Return the [X, Y] coordinate for the center point of the cell that contains the specified text.  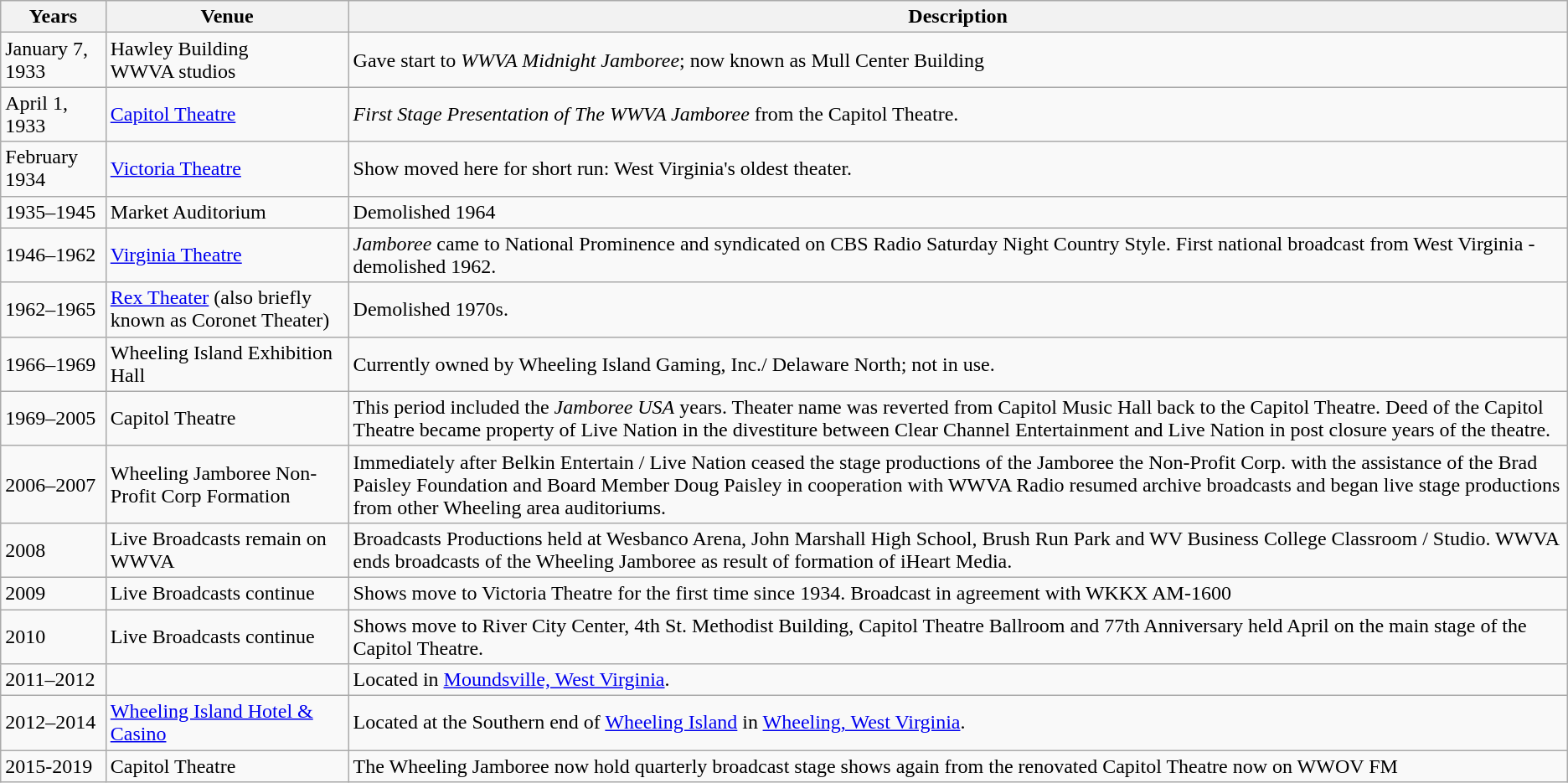
1946–1962 [54, 255]
February 1934 [54, 169]
January 7, 1933 [54, 60]
1935–1945 [54, 212]
Wheeling Island Exhibition Hall [227, 363]
Gave start to WWVA Midnight Jamboree; now known as Mull Center Building [958, 60]
Demolished 1964 [958, 212]
2012–2014 [54, 724]
2015-2019 [54, 766]
Show moved here for short run: West Virginia's oldest theater. [958, 169]
Shows move to Victoria Theatre for the first time since 1934. Broadcast in agreement with WKKX AM-1600 [958, 593]
Years [54, 17]
Located in Moundsville, West Virginia. [958, 680]
2006–2007 [54, 484]
Victoria Theatre [227, 169]
2011–2012 [54, 680]
Description [958, 17]
1962–1965 [54, 310]
1966–1969 [54, 363]
2010 [54, 636]
Virginia Theatre [227, 255]
Live Broadcasts remain on WWVA [227, 549]
2008 [54, 549]
1969–2005 [54, 419]
Hawley BuildingWWVA studios [227, 60]
Demolished 1970s. [958, 310]
Wheeling Island Hotel & Casino [227, 724]
Market Auditorium [227, 212]
Wheeling Jamboree Non-Profit Corp Formation [227, 484]
First Stage Presentation of The WWVA Jamboree from the Capitol Theatre. [958, 114]
Venue [227, 17]
Currently owned by Wheeling Island Gaming, Inc./ Delaware North; not in use. [958, 363]
2009 [54, 593]
April 1, 1933 [54, 114]
Rex Theater (also briefly known as Coronet Theater) [227, 310]
The Wheeling Jamboree now hold quarterly broadcast stage shows again from the renovated Capitol Theatre now on WWOV FM [958, 766]
Located at the Southern end of Wheeling Island in Wheeling, West Virginia. [958, 724]
